Pinpoint the cell where the given text exists, returning its [x, y] midpoint coordinate. 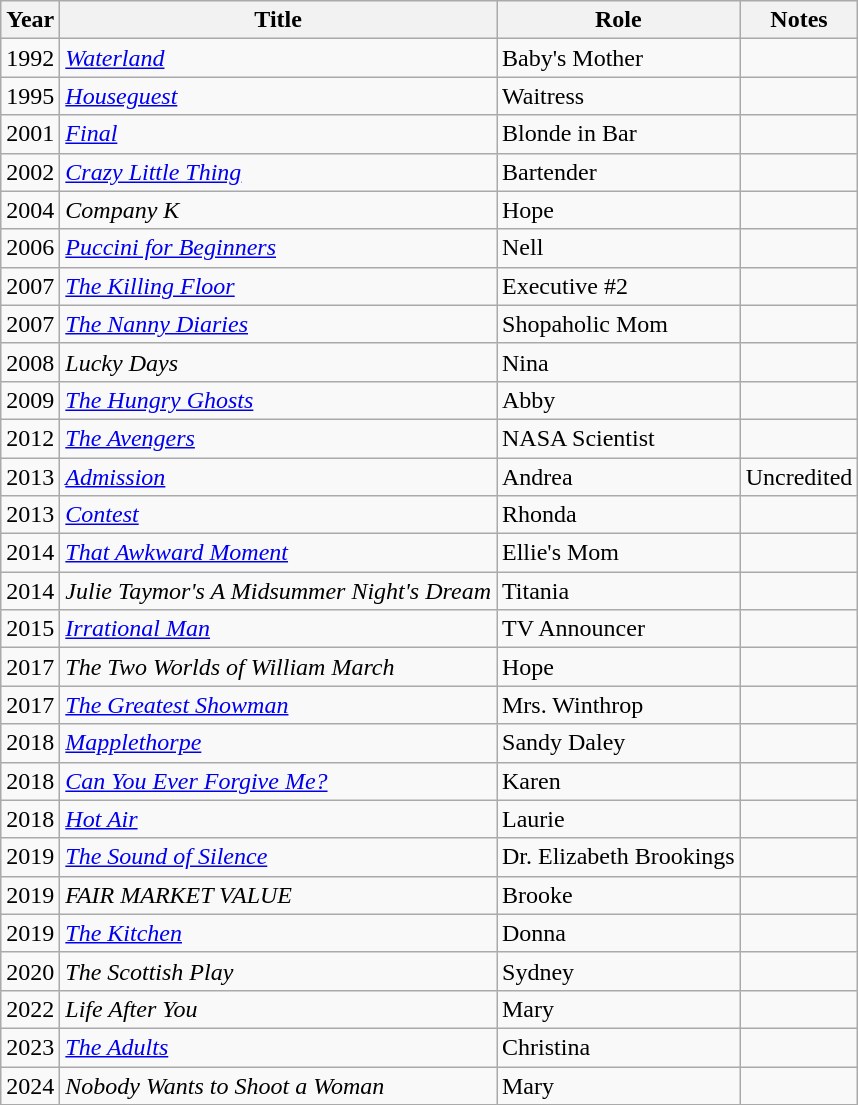
Final [278, 134]
Can You Ever Forgive Me? [278, 781]
The Two Worlds of William March [278, 667]
Karen [618, 781]
The Scottish Play [278, 971]
2008 [30, 362]
2023 [30, 1047]
Houseguest [278, 96]
Brooke [618, 895]
1992 [30, 58]
Crazy Little Thing [278, 172]
Nobody Wants to Shoot a Woman [278, 1085]
Life After You [278, 1009]
Contest [278, 515]
1995 [30, 96]
Sandy Daley [618, 743]
2020 [30, 971]
Donna [618, 933]
Mrs. Winthrop [618, 705]
Nina [618, 362]
Julie Taymor's A Midsummer Night's Dream [278, 591]
Andrea [618, 477]
The Nanny Diaries [278, 324]
Puccini for Beginners [278, 248]
Mapplethorpe [278, 743]
NASA Scientist [618, 438]
Blonde in Bar [618, 134]
Rhonda [618, 515]
Uncredited [799, 477]
Year [30, 20]
Title [278, 20]
The Kitchen [278, 933]
Baby's Mother [618, 58]
Waitress [618, 96]
Irrational Man [278, 629]
Notes [799, 20]
The Hungry Ghosts [278, 400]
Lucky Days [278, 362]
2004 [30, 210]
Executive #2 [618, 286]
The Avengers [278, 438]
TV Announcer [618, 629]
2012 [30, 438]
Ellie's Mom [618, 553]
Bartender [618, 172]
2015 [30, 629]
2024 [30, 1085]
Company K [278, 210]
The Killing Floor [278, 286]
2022 [30, 1009]
Dr. Elizabeth Brookings [618, 857]
The Greatest Showman [278, 705]
Sydney [618, 971]
Christina [618, 1047]
Titania [618, 591]
Hot Air [278, 819]
Waterland [278, 58]
Abby [618, 400]
2006 [30, 248]
Laurie [618, 819]
2002 [30, 172]
2009 [30, 400]
2001 [30, 134]
That Awkward Moment [278, 553]
FAIR MARKET VALUE [278, 895]
Nell [618, 248]
Shopaholic Mom [618, 324]
The Sound of Silence [278, 857]
Admission [278, 477]
Role [618, 20]
The Adults [278, 1047]
